Identify which cell holds the provided text, then report its (X, Y) central coordinate. 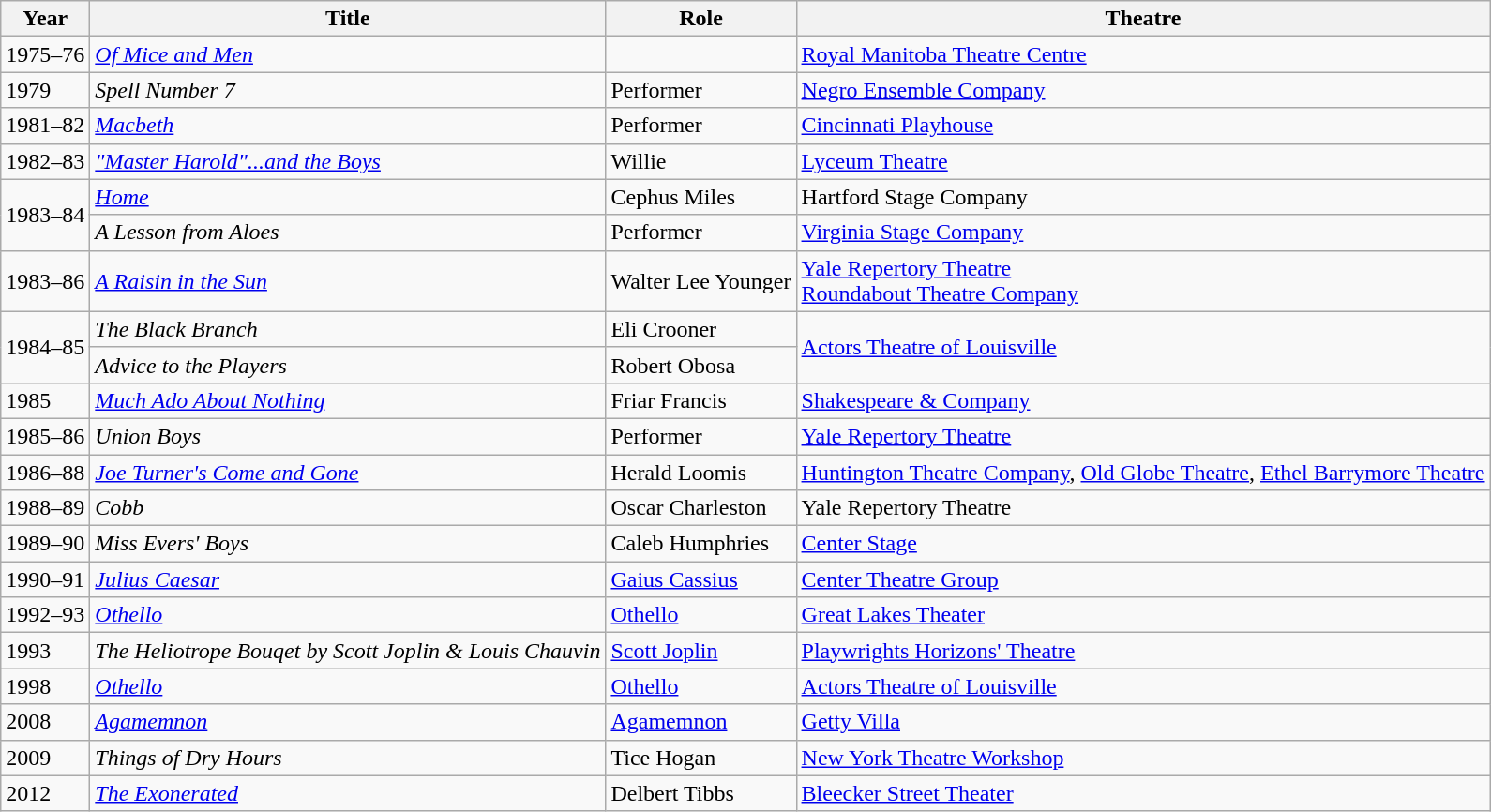
Advice to the Players (348, 365)
Bleecker Street Theater (1143, 793)
Hartford Stage Company (1143, 197)
Title (348, 19)
Robert Obosa (701, 365)
1989–90 (45, 544)
1985 (45, 400)
Joe Turner's Come and Gone (348, 472)
Home (348, 197)
Getty Villa (1143, 722)
1975–76 (45, 54)
Delbert Tibbs (701, 793)
Spell Number 7 (348, 90)
Royal Manitoba Theatre Centre (1143, 54)
Year (45, 19)
The Black Branch (348, 329)
Role (701, 19)
Much Ado About Nothing (348, 400)
The Exonerated (348, 793)
Shakespeare & Company (1143, 400)
Center Theatre Group (1143, 579)
2009 (45, 758)
Theatre (1143, 19)
"Master Harold"...and the Boys (348, 161)
Of Mice and Men (348, 54)
Virginia Stage Company (1143, 233)
Cincinnati Playhouse (1143, 126)
2008 (45, 722)
A Lesson from Aloes (348, 233)
New York Theatre Workshop (1143, 758)
Julius Caesar (348, 579)
Center Stage (1143, 544)
Miss Evers' Boys (348, 544)
Cobb (348, 508)
Negro Ensemble Company (1143, 90)
1983–86 (45, 281)
1988–89 (45, 508)
1985–86 (45, 436)
Friar Francis (701, 400)
Scott Joplin (701, 651)
Oscar Charleston (701, 508)
1998 (45, 686)
Great Lakes Theater (1143, 615)
Macbeth (348, 126)
The Heliotrope Bouqet by Scott Joplin & Louis Chauvin (348, 651)
Things of Dry Hours (348, 758)
Gaius Cassius (701, 579)
Huntington Theatre Company, Old Globe Theatre, Ethel Barrymore Theatre (1143, 472)
Playwrights Horizons' Theatre (1143, 651)
1992–93 (45, 615)
Lyceum Theatre (1143, 161)
Tice Hogan (701, 758)
Eli Crooner (701, 329)
1986–88 (45, 472)
1990–91 (45, 579)
Willie (701, 161)
1984–85 (45, 347)
Yale Repertory TheatreRoundabout Theatre Company (1143, 281)
1981–82 (45, 126)
A Raisin in the Sun (348, 281)
2012 (45, 793)
Walter Lee Younger (701, 281)
Cephus Miles (701, 197)
1983–84 (45, 215)
1979 (45, 90)
Union Boys (348, 436)
1993 (45, 651)
Herald Loomis (701, 472)
Caleb Humphries (701, 544)
1982–83 (45, 161)
